From the cell containing the given text, extract its center point as [X, Y] coordinate. 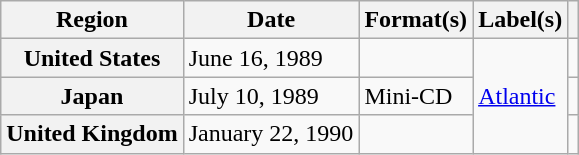
Mini-CD [416, 96]
Format(s) [416, 20]
Date [271, 20]
Japan [92, 96]
Atlantic [520, 96]
January 22, 1990 [271, 134]
Region [92, 20]
United Kingdom [92, 134]
United States [92, 58]
Label(s) [520, 20]
July 10, 1989 [271, 96]
June 16, 1989 [271, 58]
